For the text-containing cell, return its midpoint in [x, y] coordinate format. 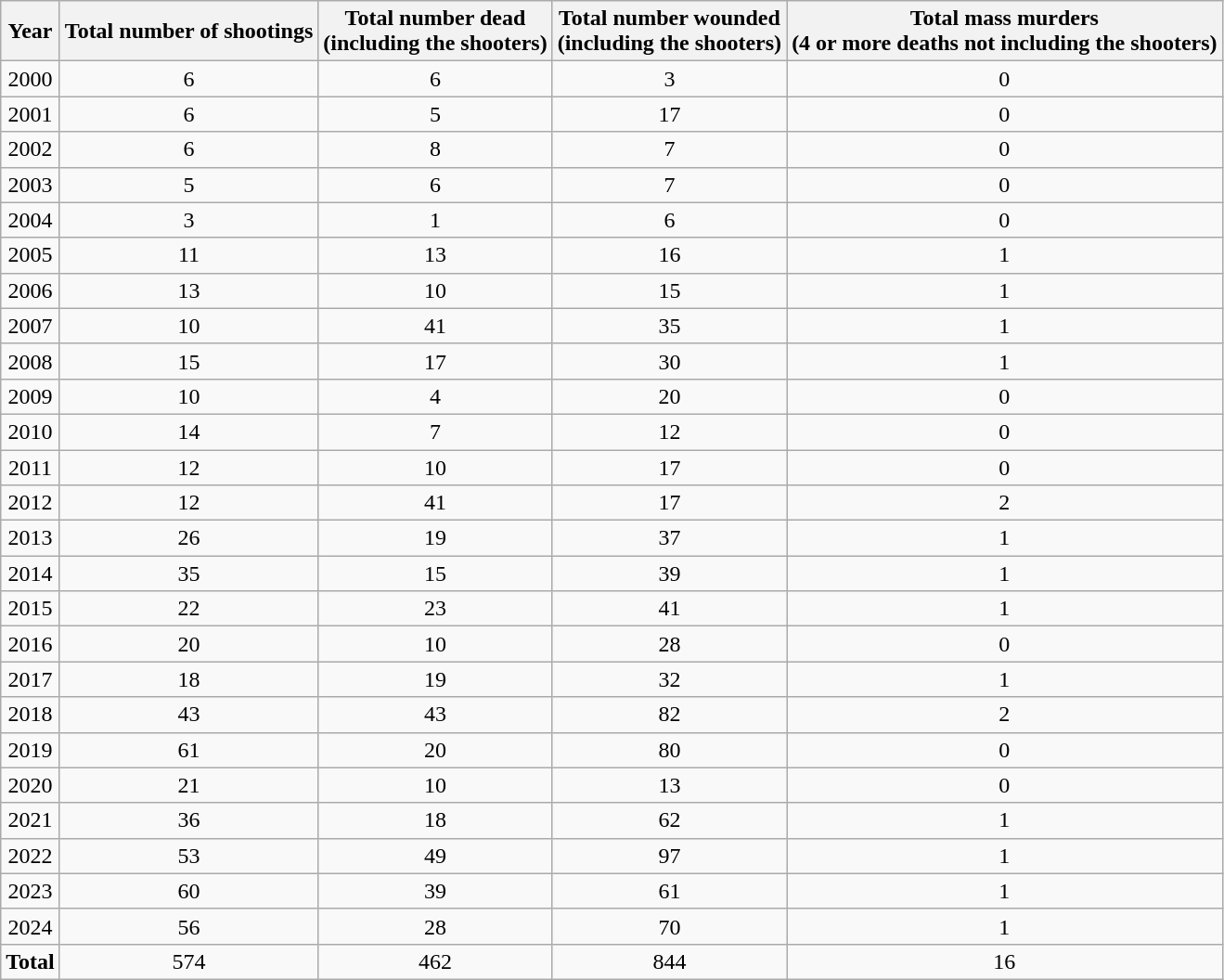
462 [435, 961]
2020 [31, 785]
11 [188, 255]
2017 [31, 679]
2024 [31, 926]
8 [435, 149]
574 [188, 961]
82 [669, 715]
2012 [31, 503]
2018 [31, 715]
21 [188, 785]
56 [188, 926]
53 [188, 856]
2021 [31, 820]
62 [669, 820]
49 [435, 856]
2004 [31, 220]
844 [669, 961]
23 [435, 609]
2005 [31, 255]
2001 [31, 114]
2019 [31, 750]
Total number dead(including the shooters) [435, 32]
26 [188, 538]
2010 [31, 432]
80 [669, 750]
Total [31, 961]
70 [669, 926]
2000 [31, 79]
2022 [31, 856]
22 [188, 609]
2009 [31, 396]
97 [669, 856]
32 [669, 679]
36 [188, 820]
Year [31, 32]
2011 [31, 467]
2006 [31, 290]
2008 [31, 361]
2016 [31, 644]
2015 [31, 609]
2007 [31, 326]
30 [669, 361]
2014 [31, 574]
2002 [31, 149]
Total mass murders(4 or more deaths not including the shooters) [1005, 32]
37 [669, 538]
Total number of shootings [188, 32]
Total number wounded(including the shooters) [669, 32]
4 [435, 396]
60 [188, 891]
2013 [31, 538]
2003 [31, 185]
14 [188, 432]
2023 [31, 891]
